From the cell containing the given text, extract its center point as (X, Y) coordinate. 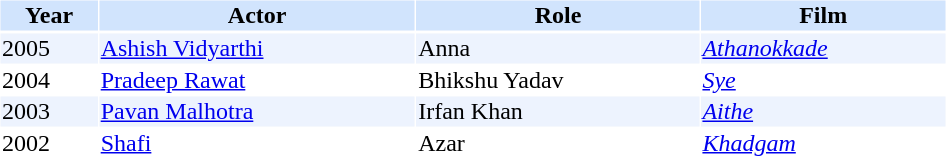
Ashish Vidyarthi (257, 49)
Pradeep Rawat (257, 80)
Role (558, 15)
Actor (257, 15)
Anna (558, 49)
Athanokkade (824, 49)
Bhikshu Yadav (558, 80)
Sye (824, 80)
Film (824, 15)
Year (48, 15)
2003 (48, 111)
Pavan Malhotra (257, 111)
Aithe (824, 111)
2004 (48, 80)
2005 (48, 49)
Irfan Khan (558, 111)
